Output the [X, Y] coordinate of the center of the cell containing the given text.  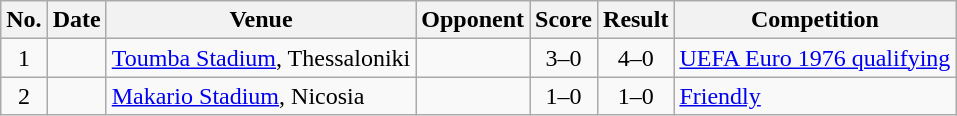
UEFA Euro 1976 qualifying [815, 58]
Opponent [473, 20]
1 [24, 58]
Result [636, 20]
No. [24, 20]
3–0 [564, 58]
Makario Stadium, Nicosia [261, 96]
4–0 [636, 58]
2 [24, 96]
Friendly [815, 96]
Date [76, 20]
Score [564, 20]
Venue [261, 20]
Toumba Stadium, Thessaloniki [261, 58]
Competition [815, 20]
